Return (x, y) of the center of cell containing provided text 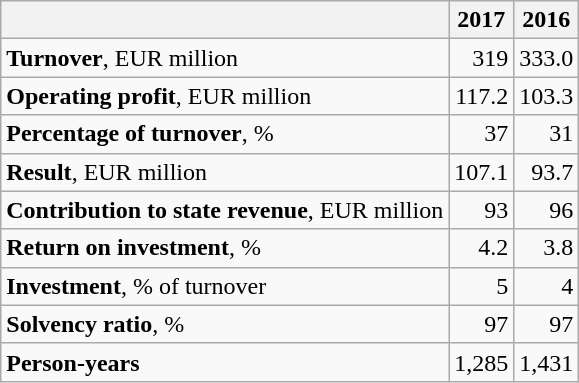
31 (546, 134)
2017 (482, 20)
96 (546, 210)
319 (482, 58)
1,431 (546, 362)
93 (482, 210)
Percentage of turnover, % (225, 134)
5 (482, 286)
Solvency ratio, % (225, 324)
4.2 (482, 248)
Return on investment, % (225, 248)
37 (482, 134)
Turnover, EUR million (225, 58)
93.7 (546, 172)
Operating profit, EUR million (225, 96)
103.3 (546, 96)
Result, EUR million (225, 172)
Person-years (225, 362)
117.2 (482, 96)
Contribution to state revenue, EUR million (225, 210)
Investment, % of turnover (225, 286)
1,285 (482, 362)
4 (546, 286)
107.1 (482, 172)
333.0 (546, 58)
2016 (546, 20)
3.8 (546, 248)
